Scan for the cell matching the given text and deliver its (X, Y) coordinate at center. 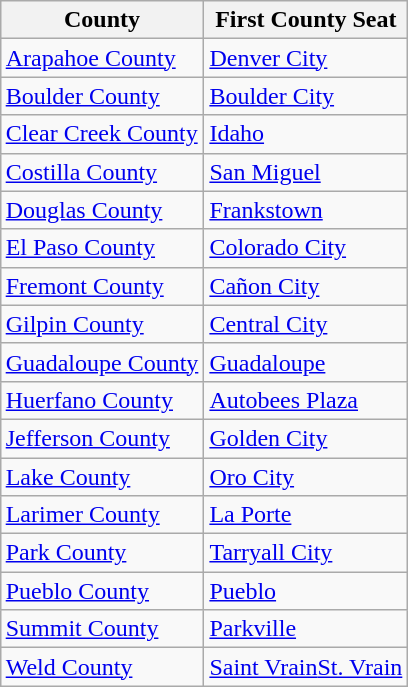
First County Seat (306, 20)
Gilpin County (102, 324)
Jefferson County (102, 438)
Huerfano County (102, 400)
Frankstown (306, 210)
County (102, 20)
Guadaloupe (306, 362)
Douglas County (102, 210)
Denver City (306, 58)
Pueblo County (102, 591)
Larimer County (102, 515)
Central City (306, 324)
Idaho (306, 134)
Boulder County (102, 96)
Parkville (306, 629)
Fremont County (102, 286)
Colorado City (306, 248)
Guadaloupe County (102, 362)
Cañon City (306, 286)
Pueblo (306, 591)
Costilla County (102, 172)
Golden City (306, 438)
Oro City (306, 477)
Summit County (102, 629)
La Porte (306, 515)
Lake County (102, 477)
Park County (102, 553)
Autobees Plaza (306, 400)
Saint VrainSt. Vrain (306, 667)
Clear Creek County (102, 134)
Weld County (102, 667)
El Paso County (102, 248)
Boulder City (306, 96)
San Miguel (306, 172)
Arapahoe County (102, 58)
Tarryall City (306, 553)
